Output the (x, y) coordinate of the center of the cell containing the given text.  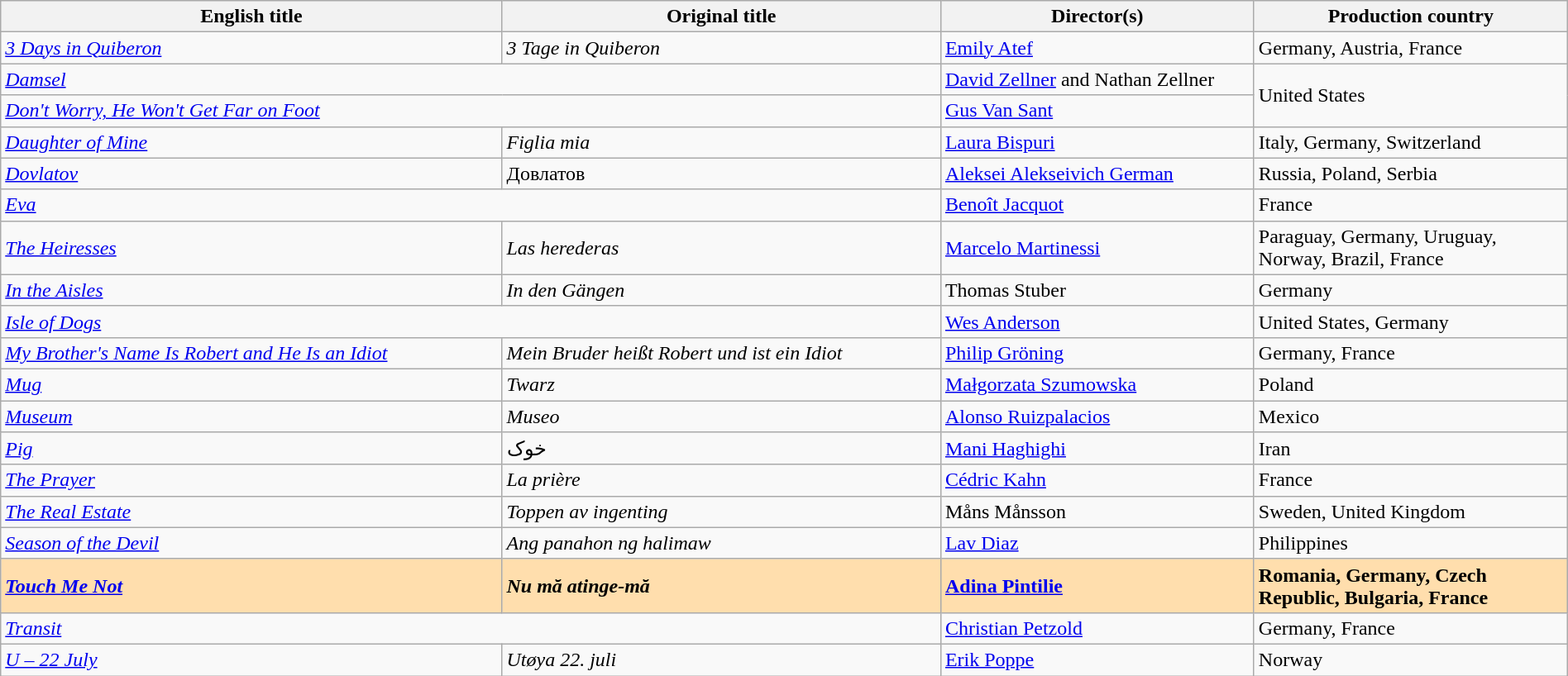
United States, Germany (1411, 321)
Romania, Germany, Czech Republic, Bulgaria, France (1411, 585)
Daughter of Mine (251, 142)
Cédric Kahn (1097, 480)
Season of the Devil (251, 543)
Довлатов (721, 174)
Ang panahon ng halimaw (721, 543)
Eva (471, 205)
Mexico (1411, 416)
Małgorzata Szumowska (1097, 384)
The Real Estate (251, 512)
In the Aisles (251, 290)
Museum (251, 416)
Alonso Ruizpalacios (1097, 416)
Poland (1411, 384)
English title (251, 17)
Figlia mia (721, 142)
Lav Diaz (1097, 543)
David Zellner and Nathan Zellner (1097, 79)
Norway (1411, 659)
La prière (721, 480)
Sweden, United Kingdom (1411, 512)
Germany, Austria, France (1411, 48)
Utøya 22. juli (721, 659)
Nu mă atinge-mă (721, 585)
Iran (1411, 449)
The Heiresses (251, 248)
Philip Gröning (1097, 353)
Germany (1411, 290)
Wes Anderson (1097, 321)
Isle of Dogs (471, 321)
Pig (251, 449)
Thomas Stuber (1097, 290)
Christian Petzold (1097, 628)
In den Gängen (721, 290)
Transit (471, 628)
Aleksei Alekseivich German (1097, 174)
Philippines (1411, 543)
United States (1411, 95)
Damsel (471, 79)
Laura Bispuri (1097, 142)
Emily Atef (1097, 48)
Italy, Germany, Switzerland (1411, 142)
Mani Haghighi (1097, 449)
Gus Van Sant (1097, 111)
3 Tage in Quiberon (721, 48)
Dovlatov (251, 174)
Måns Månsson (1097, 512)
Adina Pintilie (1097, 585)
The Prayer (251, 480)
Production country (1411, 17)
Erik Poppe (1097, 659)
Mug (251, 384)
Marcelo Martinessi (1097, 248)
Director(s) (1097, 17)
خوک (721, 449)
Russia, Poland, Serbia (1411, 174)
Don't Worry, He Won't Get Far on Foot (471, 111)
3 Days in Quiberon (251, 48)
Paraguay, Germany, Uruguay, Norway, Brazil, France (1411, 248)
U – 22 July (251, 659)
My Brother's Name Is Robert and He Is an Idiot (251, 353)
Original title (721, 17)
Twarz (721, 384)
Toppen av ingenting (721, 512)
Benoît Jacquot (1097, 205)
Las herederas (721, 248)
Touch Me Not (251, 585)
Museo (721, 416)
Mein Bruder heißt Robert und ist ein Idiot (721, 353)
